Return the (x, y) coordinate for the center point of the cell that contains the specified text.  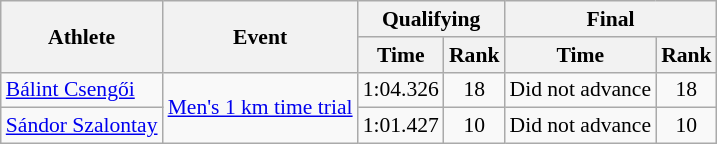
Sándor Szalontay (82, 126)
Men's 1 km time trial (260, 108)
1:01.427 (401, 126)
Event (260, 36)
Bálint Csengői (82, 90)
Athlete (82, 36)
Qualifying (432, 19)
1:04.326 (401, 90)
Final (610, 19)
